Determine the (X, Y) coordinate at the center of the cell enclosing the given text.  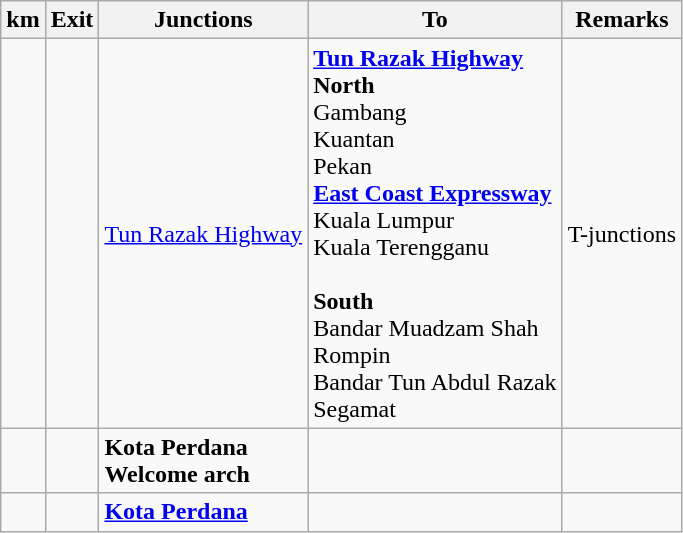
Kota PerdanaWelcome arch (204, 460)
km (23, 20)
To (435, 20)
Remarks (622, 20)
Junctions (204, 20)
Exit (72, 20)
T-junctions (622, 234)
Tun Razak Highway (204, 234)
Kota Perdana (204, 512)
